Return the [X, Y] coordinate for the center point of the cell that contains the specified text.  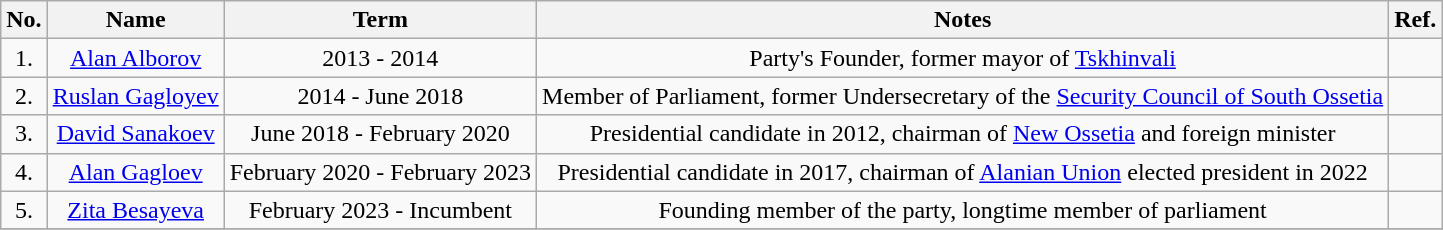
June 2018 - February 2020 [380, 134]
February 2020 - February 2023 [380, 172]
Name [136, 20]
February 2023 - Incumbent [380, 210]
4. [24, 172]
Member of Parliament, former Undersecretary of the Security Council of South Ossetia [963, 96]
Founding member of the party, longtime member of parliament [963, 210]
Ruslan Gagloyev [136, 96]
Presidential candidate in 2012, chairman of New Ossetia and foreign minister [963, 134]
5. [24, 210]
Ref. [1416, 20]
Alan Alborov [136, 58]
Term [380, 20]
Party's Founder, former mayor of Tskhinvali [963, 58]
No. [24, 20]
Alan Gagloev [136, 172]
David Sanakoev [136, 134]
2014 - June 2018 [380, 96]
Zita Besayeva [136, 210]
Notes [963, 20]
3. [24, 134]
2. [24, 96]
Presidential candidate in 2017, chairman of Alanian Union elected president in 2022 [963, 172]
2013 - 2014 [380, 58]
1. [24, 58]
